Find where the given text appears and provide that cell's center as (x, y) coordinate. 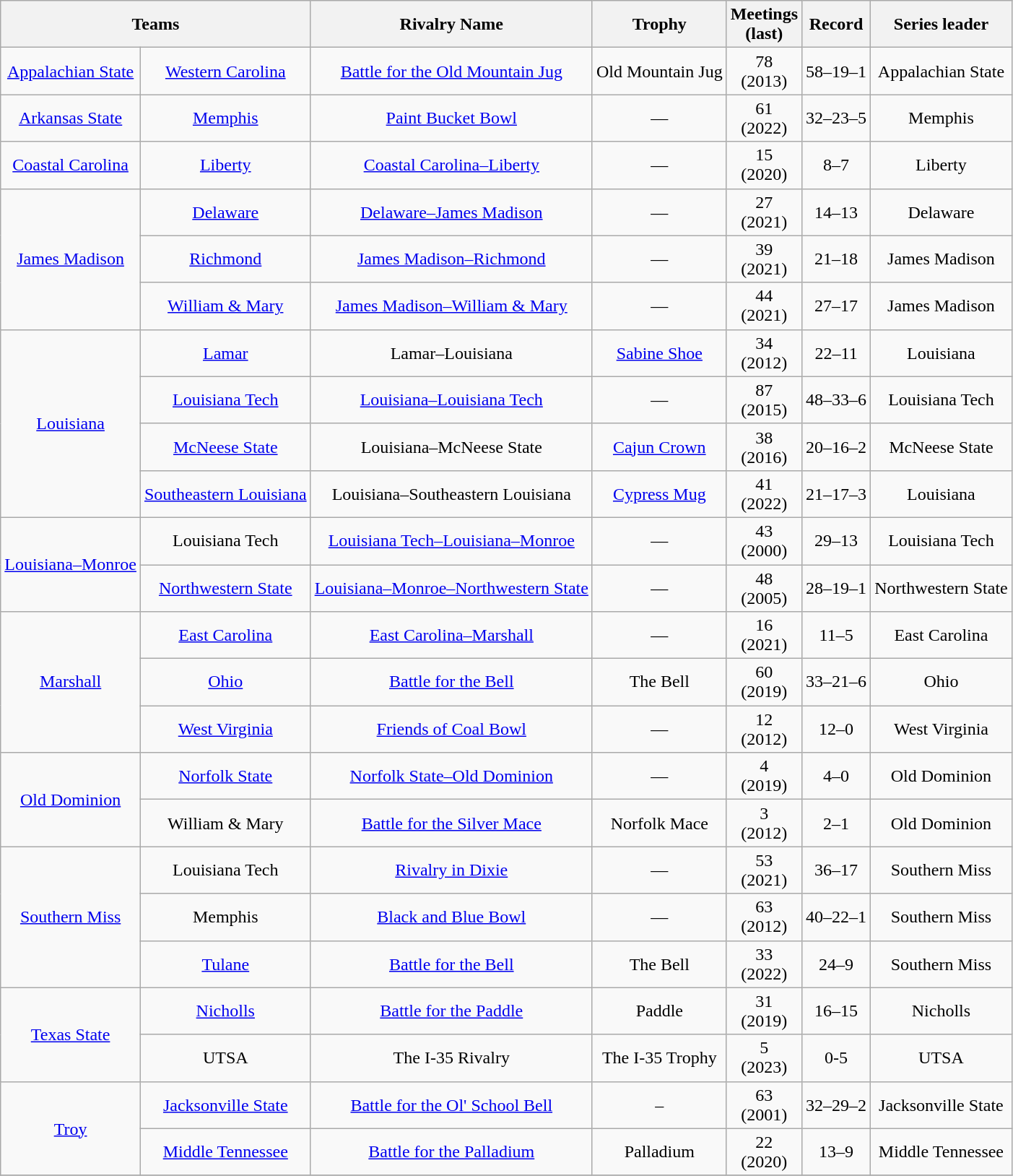
63(2001) (764, 1105)
13–9 (836, 1151)
Coastal Carolina–Liberty (451, 165)
15(2020) (764, 165)
Black and Blue Bowl (451, 917)
39(2021) (764, 259)
48(2005) (764, 588)
Louisiana–Louisiana Tech (451, 400)
41(2022) (764, 494)
33 (2022) (764, 964)
The I-35 Rivalry (451, 1058)
28–19–1 (836, 588)
3(2012) (764, 823)
Old Mountain Jug (659, 71)
12 (2012) (764, 730)
– (659, 1105)
Lamar (225, 353)
8–7 (836, 165)
James Madison–Richmond (451, 259)
Battle for the Paddle (451, 1011)
2–1 (836, 823)
Louisiana–Southeastern Louisiana (451, 494)
58–19–1 (836, 71)
20–16–2 (836, 446)
Paint Bucket Bowl (451, 118)
Western Carolina (225, 71)
Marshall (71, 682)
Louisiana–Monroe (71, 564)
Troy (71, 1128)
Sabine Shoe (659, 353)
Battle for the Ol' School Bell (451, 1105)
Louisiana–Monroe–Northwestern State (451, 588)
Battle for the Old Mountain Jug (451, 71)
14–13 (836, 212)
Meetings(last) (764, 25)
12–0 (836, 730)
60 (2019) (764, 682)
22(2020) (764, 1151)
31(2019) (764, 1011)
James Madison–William & Mary (451, 306)
Palladium (659, 1151)
87(2015) (764, 400)
Norfolk State (225, 776)
Rivalry in Dixie (451, 870)
Series leader (942, 25)
40–22–1 (836, 917)
34(2012) (764, 353)
Battle for the Silver Mace (451, 823)
32–23–5 (836, 118)
Richmond (225, 259)
Rivalry Name (451, 25)
43(2000) (764, 540)
Louisiana–McNeese State (451, 446)
Norfolk Mace (659, 823)
38(2016) (764, 446)
4–0 (836, 776)
11–5 (836, 636)
Arkansas State (71, 118)
The I-35 Trophy (659, 1058)
27(2021) (764, 212)
78 (2013) (764, 71)
Texas State (71, 1034)
4(2019) (764, 776)
Coastal Carolina (71, 165)
48–33–6 (836, 400)
Southeastern Louisiana (225, 494)
63 (2012) (764, 917)
Battle for the Palladium (451, 1151)
5(2023) (764, 1058)
Tulane (225, 964)
Cajun Crown (659, 446)
Norfolk State–Old Dominion (451, 776)
32–29–2 (836, 1105)
Record (836, 25)
16 (2021) (764, 636)
29–13 (836, 540)
Lamar–Louisiana (451, 353)
44(2021) (764, 306)
21–18 (836, 259)
Louisiana Tech–Louisiana–Monroe (451, 540)
16–15 (836, 1011)
36–17 (836, 870)
61(2022) (764, 118)
22–11 (836, 353)
Friends of Coal Bowl (451, 730)
Cypress Mug (659, 494)
Teams (156, 25)
27–17 (836, 306)
East Carolina–Marshall (451, 636)
Paddle (659, 1011)
33–21–6 (836, 682)
Delaware–James Madison (451, 212)
21–17–3 (836, 494)
24–9 (836, 964)
Trophy (659, 25)
0-5 (836, 1058)
53 (2021) (764, 870)
